Determine the [x, y] coordinate at the center of the cell enclosing the given text.  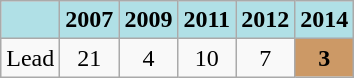
3 [324, 58]
7 [266, 58]
10 [207, 58]
2012 [266, 20]
2011 [207, 20]
2014 [324, 20]
Lead [30, 58]
21 [90, 58]
2007 [90, 20]
2009 [148, 20]
4 [148, 58]
